Scan for the cell matching the given text and deliver its [x, y] coordinate at center. 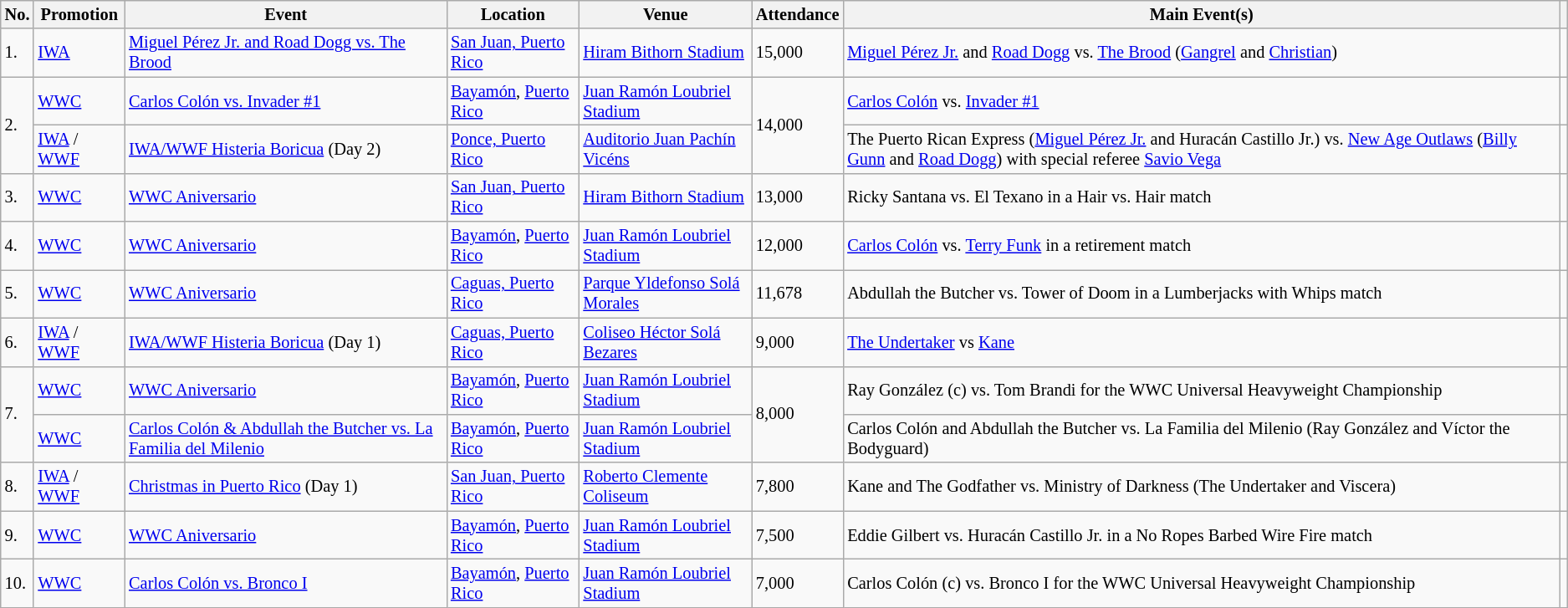
Carlos Colón vs. Terry Funk in a retirement match [1201, 246]
Main Event(s) [1201, 14]
Ponce, Puerto Rico [513, 149]
7,800 [798, 487]
Carlos Colón and Abdullah the Butcher vs. La Familia del Milenio (Ray González and Víctor the Bodyguard) [1201, 438]
4. [18, 246]
5. [18, 294]
Location [513, 14]
Ricky Santana vs. El Texano in a Hair vs. Hair match [1201, 197]
Miguel Pérez Jr. and Road Dogg vs. The Brood (Gangrel and Christian) [1201, 53]
14,000 [798, 125]
Venue [666, 14]
Eddie Gilbert vs. Huracán Castillo Jr. in a No Ropes Barbed Wire Fire match [1201, 535]
Promotion [79, 14]
7. [18, 415]
Coliseo Héctor Solá Bezares [666, 342]
Carlos Colón & Abdullah the Butcher vs. La Familia del Milenio [286, 438]
The Puerto Rican Express (Miguel Pérez Jr. and Huracán Castillo Jr.) vs. New Age Outlaws (Billy Gunn and Road Dogg) with special referee Savio Vega [1201, 149]
11,678 [798, 294]
7,500 [798, 535]
3. [18, 197]
Attendance [798, 14]
9. [18, 535]
10. [18, 583]
Miguel Pérez Jr. and Road Dogg vs. The Brood [286, 53]
Auditorio Juan Pachín Vicéns [666, 149]
Ray González (c) vs. Tom Brandi for the WWC Universal Heavyweight Championship [1201, 391]
No. [18, 14]
8. [18, 487]
Kane and The Godfather vs. Ministry of Darkness (The Undertaker and Viscera) [1201, 487]
Event [286, 14]
Parque Yldefonso Solá Morales [666, 294]
1. [18, 53]
IWA/WWF Histeria Boricua (Day 1) [286, 342]
13,000 [798, 197]
8,000 [798, 415]
15,000 [798, 53]
Carlos Colón (c) vs. Bronco I for the WWC Universal Heavyweight Championship [1201, 583]
Carlos Colón vs. Bronco I [286, 583]
Roberto Clemente Coliseum [666, 487]
6. [18, 342]
7,000 [798, 583]
The Undertaker vs Kane [1201, 342]
Abdullah the Butcher vs. Tower of Doom in a Lumberjacks with Whips match [1201, 294]
Christmas in Puerto Rico (Day 1) [286, 487]
9,000 [798, 342]
2. [18, 125]
12,000 [798, 246]
IWA [79, 53]
IWA/WWF Histeria Boricua (Day 2) [286, 149]
